Find where the given text appears and provide that cell's center as (x, y) coordinate. 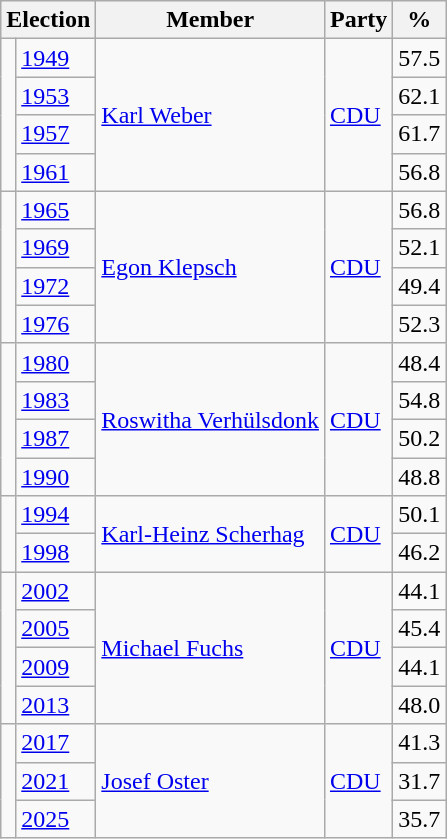
1987 (56, 438)
1972 (56, 286)
35.7 (420, 819)
1957 (56, 134)
45.4 (420, 629)
2017 (56, 743)
2013 (56, 705)
Election (48, 20)
50.2 (420, 438)
1969 (56, 248)
2025 (56, 819)
62.1 (420, 96)
1998 (56, 553)
46.2 (420, 553)
57.5 (420, 58)
1983 (56, 400)
Roswitha Verhülsdonk (210, 419)
31.7 (420, 781)
Michael Fuchs (210, 648)
1949 (56, 58)
1965 (56, 210)
Karl-Heinz Scherhag (210, 534)
Josef Oster (210, 781)
54.8 (420, 400)
41.3 (420, 743)
Egon Klepsch (210, 267)
Member (210, 20)
52.3 (420, 324)
2002 (56, 591)
1961 (56, 172)
1976 (56, 324)
% (420, 20)
2005 (56, 629)
Party (358, 20)
1990 (56, 477)
48.8 (420, 477)
1994 (56, 515)
61.7 (420, 134)
48.0 (420, 705)
49.4 (420, 286)
Karl Weber (210, 115)
1980 (56, 362)
2009 (56, 667)
1953 (56, 96)
50.1 (420, 515)
48.4 (420, 362)
2021 (56, 781)
52.1 (420, 248)
